Output the [X, Y] coordinate of the center of the cell containing the given text.  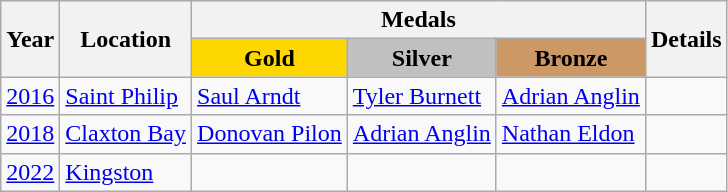
Location [126, 39]
2016 [30, 96]
2018 [30, 134]
Saul Arndt [270, 96]
Claxton Bay [126, 134]
Saint Philip [126, 96]
Nathan Eldon [570, 134]
Medals [419, 20]
Details [686, 39]
Tyler Burnett [422, 96]
Bronze [570, 58]
Donovan Pilon [270, 134]
Year [30, 39]
Silver [422, 58]
Kingston [126, 172]
Gold [270, 58]
2022 [30, 172]
